Detect which cell encompasses the target text, then output its [x, y] center coordinate. 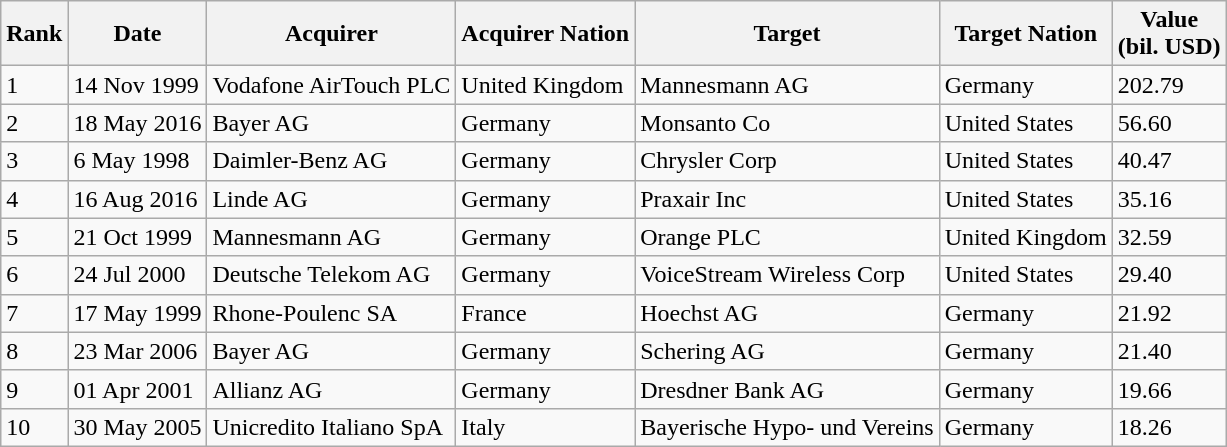
6 May 1998 [138, 161]
5 [34, 237]
3 [34, 161]
Monsanto Co [788, 123]
Value(bil. USD) [1169, 34]
Target Nation [1026, 34]
32.59 [1169, 237]
30 May 2005 [138, 427]
4 [34, 199]
Orange PLC [788, 237]
7 [34, 313]
Acquirer Nation [546, 34]
Linde AG [332, 199]
France [546, 313]
Daimler-Benz AG [332, 161]
Rhone-Poulenc SA [332, 313]
24 Jul 2000 [138, 275]
Bayerische Hypo- und Vereins [788, 427]
21.40 [1169, 351]
Acquirer [332, 34]
18 May 2016 [138, 123]
Italy [546, 427]
17 May 1999 [138, 313]
Hoechst AG [788, 313]
Date [138, 34]
Allianz AG [332, 389]
Target [788, 34]
202.79 [1169, 85]
18.26 [1169, 427]
Praxair Inc [788, 199]
35.16 [1169, 199]
10 [34, 427]
Dresdner Bank AG [788, 389]
9 [34, 389]
Unicredito Italiano SpA [332, 427]
Rank [34, 34]
Schering AG [788, 351]
23 Mar 2006 [138, 351]
2 [34, 123]
29.40 [1169, 275]
Vodafone AirTouch PLC [332, 85]
56.60 [1169, 123]
19.66 [1169, 389]
14 Nov 1999 [138, 85]
21.92 [1169, 313]
Deutsche Telekom AG [332, 275]
16 Aug 2016 [138, 199]
1 [34, 85]
8 [34, 351]
01 Apr 2001 [138, 389]
Chrysler Corp [788, 161]
21 Oct 1999 [138, 237]
6 [34, 275]
40.47 [1169, 161]
VoiceStream Wireless Corp [788, 275]
